Output the [X, Y] coordinate of the center of the cell containing the given text.  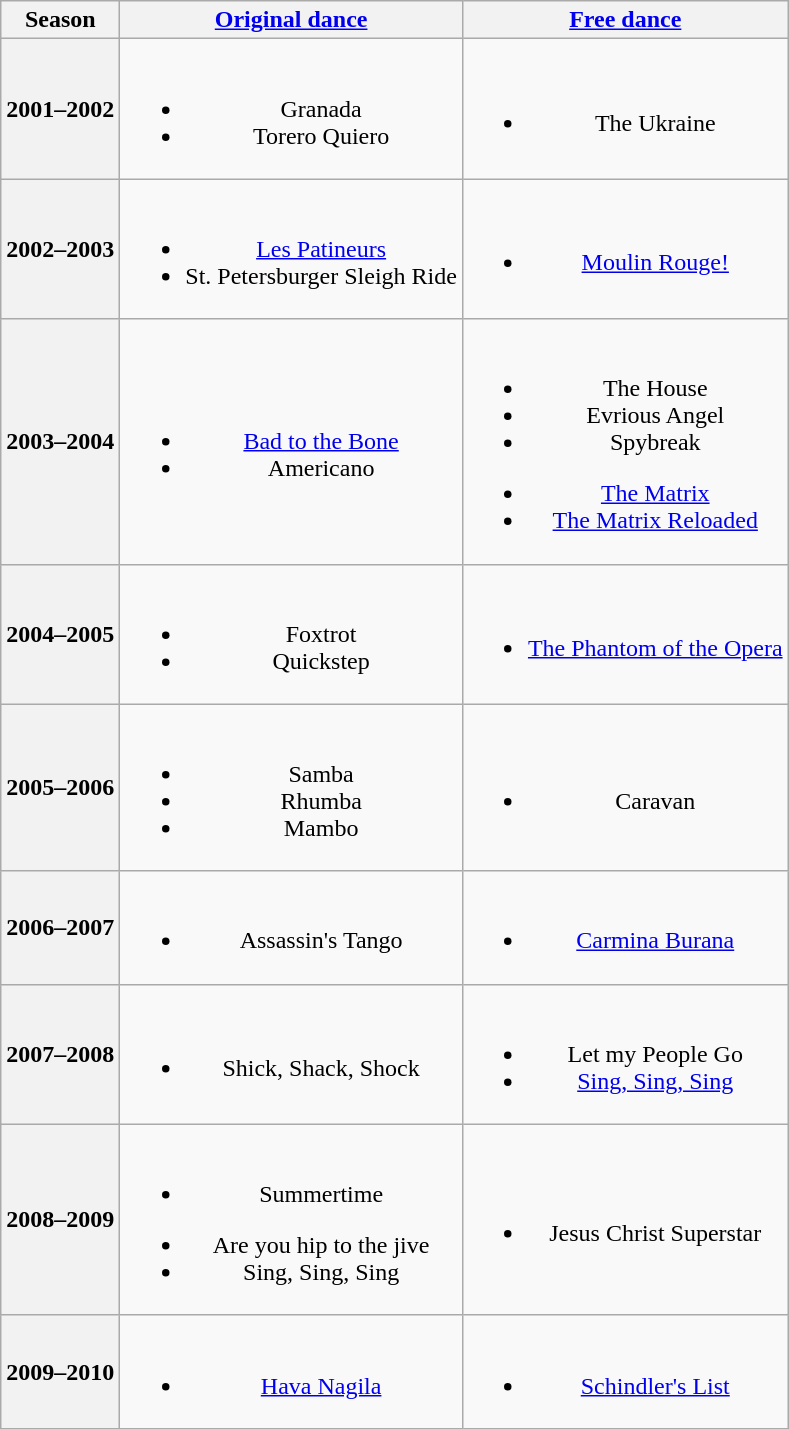
2008–2009 [60, 1220]
2002–2003 [60, 249]
The House Evrious Angel Spybreak The MatrixThe Matrix Reloaded [625, 442]
Carmina Burana [625, 928]
Bad to the Bone Americano [292, 442]
Jesus Christ Superstar [625, 1220]
Foxtrot Quickstep [292, 634]
Moulin Rouge! [625, 249]
2001–2002 [60, 109]
Original dance [292, 20]
2009–2010 [60, 1372]
GranadaTorero Quiero [292, 109]
Caravan [625, 788]
The Phantom of the Opera [625, 634]
Summertime Are you hip to the jive Sing, Sing, Sing [292, 1220]
2006–2007 [60, 928]
2007–2008 [60, 1054]
Hava Nagila [292, 1372]
Shick, Shack, Shock [292, 1054]
Les Patineurs St. Petersburger Sleigh Ride [292, 249]
Season [60, 20]
Samba Rhumba Mambo [292, 788]
Schindler's List [625, 1372]
Free dance [625, 20]
Let my People Go Sing, Sing, Sing [625, 1054]
Assassin's Tango [292, 928]
The Ukraine [625, 109]
2003–2004 [60, 442]
2004–2005 [60, 634]
2005–2006 [60, 788]
